Return the [x, y] coordinate for the center point of the cell that contains the specified text.  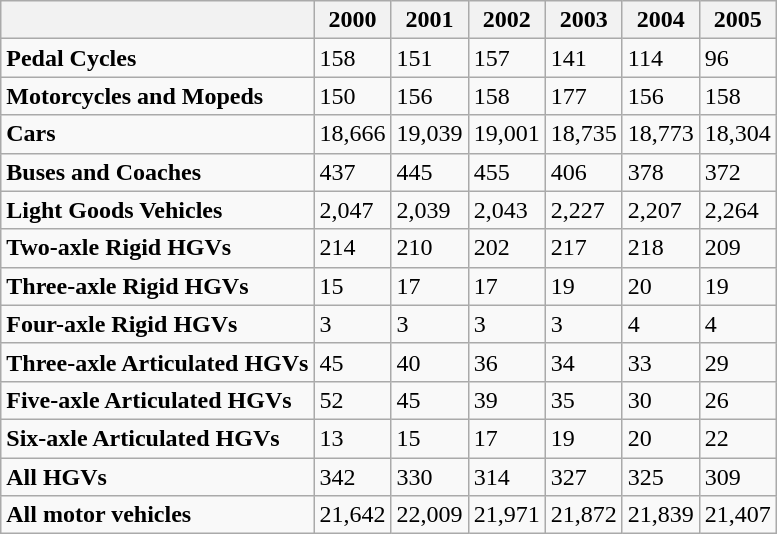
114 [660, 58]
All HGVs [158, 477]
18,304 [738, 134]
Light Goods Vehicles [158, 210]
Motorcycles and Mopeds [158, 96]
Cars [158, 134]
22,009 [430, 515]
2004 [660, 20]
Buses and Coaches [158, 172]
33 [660, 362]
40 [430, 362]
18,735 [584, 134]
39 [506, 400]
Two-axle Rigid HGVs [158, 248]
35 [584, 400]
455 [506, 172]
36 [506, 362]
2005 [738, 20]
18,773 [660, 134]
21,872 [584, 515]
21,642 [352, 515]
Three-axle Rigid HGVs [158, 286]
406 [584, 172]
2003 [584, 20]
314 [506, 477]
30 [660, 400]
21,839 [660, 515]
342 [352, 477]
13 [352, 438]
202 [506, 248]
21,407 [738, 515]
2,264 [738, 210]
330 [430, 477]
Three-axle Articulated HGVs [158, 362]
437 [352, 172]
2002 [506, 20]
29 [738, 362]
52 [352, 400]
2001 [430, 20]
All motor vehicles [158, 515]
Six-axle Articulated HGVs [158, 438]
445 [430, 172]
210 [430, 248]
150 [352, 96]
214 [352, 248]
2,207 [660, 210]
34 [584, 362]
217 [584, 248]
218 [660, 248]
22 [738, 438]
Pedal Cycles [158, 58]
327 [584, 477]
19,039 [430, 134]
151 [430, 58]
209 [738, 248]
2000 [352, 20]
2,047 [352, 210]
378 [660, 172]
372 [738, 172]
177 [584, 96]
19,001 [506, 134]
21,971 [506, 515]
157 [506, 58]
2,039 [430, 210]
26 [738, 400]
Four-axle Rigid HGVs [158, 324]
96 [738, 58]
309 [738, 477]
2,227 [584, 210]
18,666 [352, 134]
2,043 [506, 210]
141 [584, 58]
Five-axle Articulated HGVs [158, 400]
325 [660, 477]
